Provide the (X, Y) coordinate of the cell's center where the given text is located.  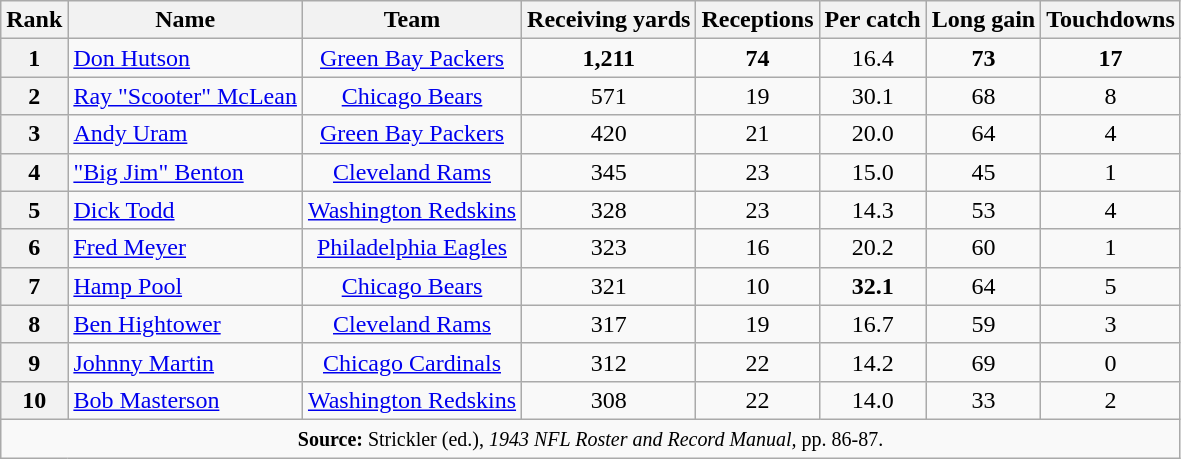
Source: Strickler (ed.), 1943 NFL Roster and Record Manual, pp. 86-87. (591, 438)
328 (609, 210)
571 (609, 96)
Bob Masterson (186, 400)
420 (609, 134)
60 (983, 248)
345 (609, 172)
7 (34, 286)
16.4 (872, 58)
20.2 (872, 248)
317 (609, 324)
Dick Todd (186, 210)
Per catch (872, 20)
68 (983, 96)
14.2 (872, 362)
Philadelphia Eagles (412, 248)
Fred Meyer (186, 248)
0 (1111, 362)
45 (983, 172)
20.0 (872, 134)
312 (609, 362)
21 (758, 134)
321 (609, 286)
Johnny Martin (186, 362)
308 (609, 400)
6 (34, 248)
16.7 (872, 324)
16 (758, 248)
59 (983, 324)
Don Hutson (186, 58)
Ben Hightower (186, 324)
74 (758, 58)
Chicago Cardinals (412, 362)
Long gain (983, 20)
Receptions (758, 20)
Touchdowns (1111, 20)
Andy Uram (186, 134)
73 (983, 58)
9 (34, 362)
17 (1111, 58)
Name (186, 20)
Rank (34, 20)
33 (983, 400)
15.0 (872, 172)
14.0 (872, 400)
323 (609, 248)
Team (412, 20)
Receiving yards (609, 20)
32.1 (872, 286)
14.3 (872, 210)
69 (983, 362)
Hamp Pool (186, 286)
Ray "Scooter" McLean (186, 96)
30.1 (872, 96)
53 (983, 210)
"Big Jim" Benton (186, 172)
1,211 (609, 58)
